From the cell containing the given text, extract its center point as [X, Y] coordinate. 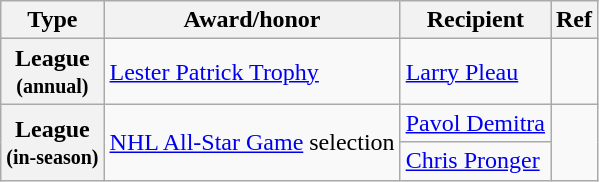
Recipient [475, 20]
Type [52, 20]
Larry Pleau [475, 72]
Ref [574, 20]
Pavol Demitra [475, 123]
Lester Patrick Trophy [252, 72]
Chris Pronger [475, 161]
NHL All-Star Game selection [252, 142]
League(in-season) [52, 142]
League(annual) [52, 72]
Award/honor [252, 20]
